Determine the (X, Y) coordinate at the center of the cell enclosing the given text.  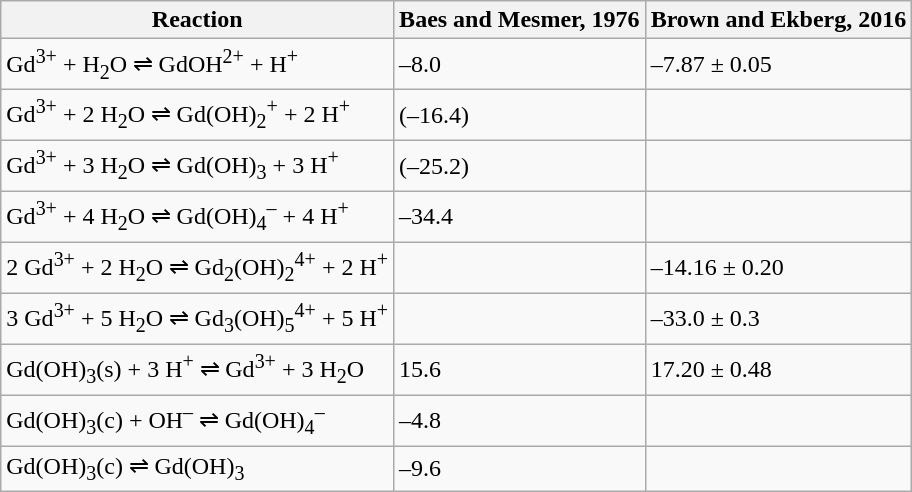
(–16.4) (520, 116)
–4.8 (520, 420)
(–25.2) (520, 166)
Baes and Mesmer, 1976 (520, 20)
–33.0 ± 0.3 (778, 318)
Gd3+ + H2O ⇌ GdOH2+ + H+ (198, 64)
–34.4 (520, 216)
–7.87 ± 0.05 (778, 64)
–8.0 (520, 64)
Brown and Ekberg, 2016 (778, 20)
Gd3+ + 3 H2O ⇌ Gd(OH)3 + 3 H+ (198, 166)
Gd3+ + 2 H2O ⇌ Gd(OH)2+ + 2 H+ (198, 116)
2 Gd3+ + 2 H2O ⇌ Gd2(OH)24+ + 2 H+ (198, 268)
–14.16 ± 0.20 (778, 268)
–9.6 (520, 469)
Gd(OH)3(c) + OH– ⇌ Gd(OH)4– (198, 420)
Reaction (198, 20)
15.6 (520, 370)
3 Gd3+ + 5 H2O ⇌ Gd3(OH)54+ + 5 H+ (198, 318)
Gd3+ + 4 H2O ⇌ Gd(OH)4– + 4 H+ (198, 216)
Gd(OH)3(c) ⇌ Gd(OH)3 (198, 469)
Gd(OH)3(s) + 3 H+ ⇌ Gd3+ + 3 H2O (198, 370)
17.20 ± 0.48 (778, 370)
